From the cell containing the given text, extract its center point as (x, y) coordinate. 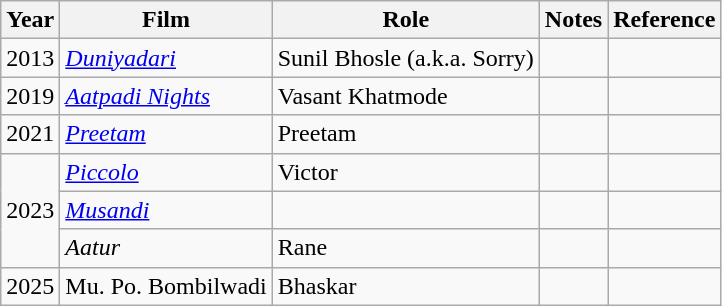
2019 (30, 96)
2013 (30, 58)
Role (406, 20)
Vasant Khatmode (406, 96)
2023 (30, 210)
Notes (573, 20)
Victor (406, 172)
Mu. Po. Bombilwadi (166, 286)
Reference (664, 20)
Rane (406, 248)
Musandi (166, 210)
Duniyadari (166, 58)
Piccolo (166, 172)
Bhaskar (406, 286)
Aatur (166, 248)
Aatpadi Nights (166, 96)
Film (166, 20)
2021 (30, 134)
Year (30, 20)
Sunil Bhosle (a.k.a. Sorry) (406, 58)
2025 (30, 286)
